Scan for the cell matching the given text and deliver its [x, y] coordinate at center. 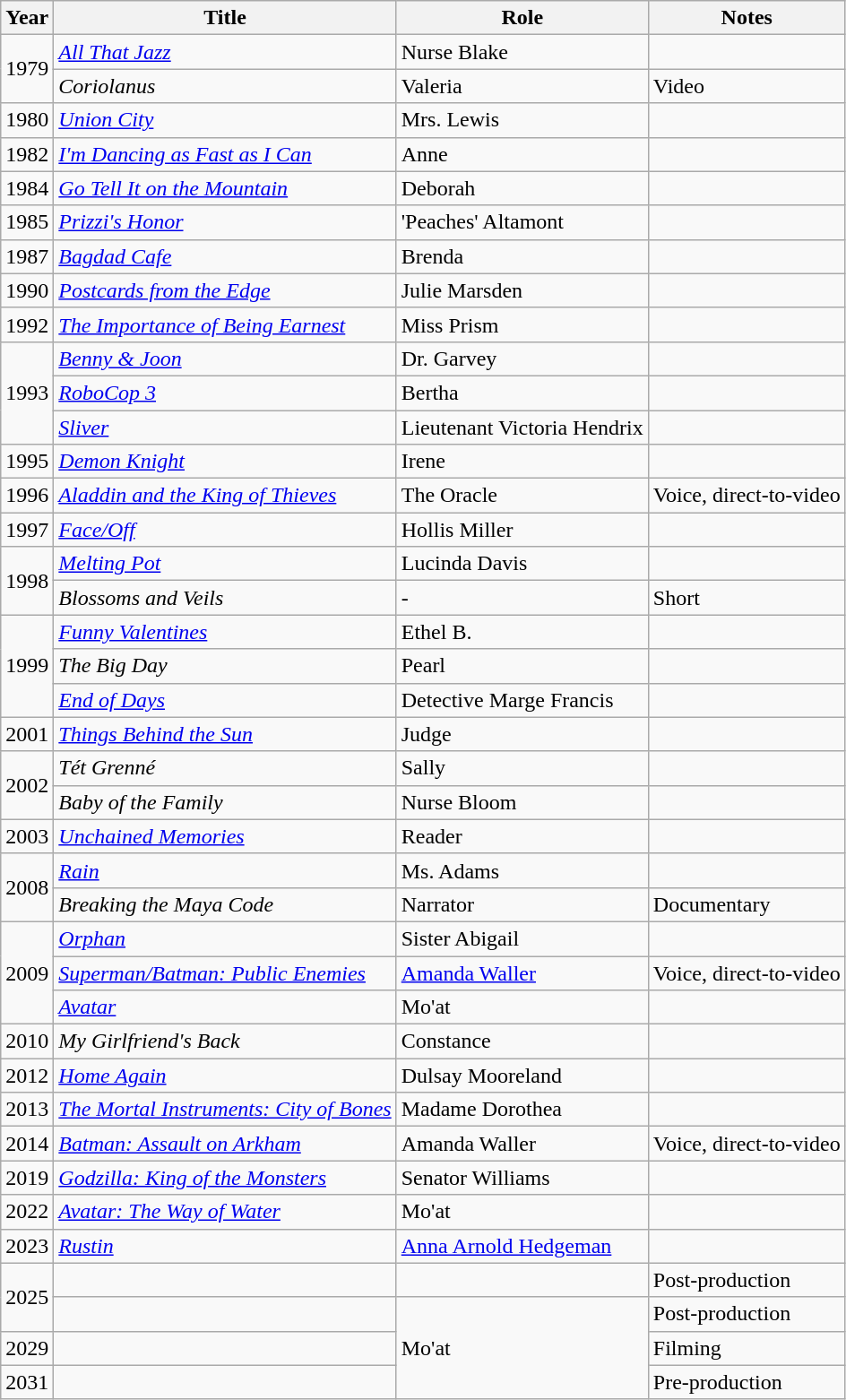
Pearl [522, 666]
Avatar: The Way of Water [225, 1212]
Role [522, 18]
1997 [27, 530]
Notes [747, 18]
Things Behind the Sun [225, 734]
2001 [27, 734]
1998 [27, 581]
2031 [27, 1382]
Dulsay Mooreland [522, 1076]
2014 [27, 1144]
Julie Marsden [522, 290]
2013 [27, 1110]
Nurse Blake [522, 52]
The Oracle [522, 496]
Coriolanus [225, 86]
Breaking the Maya Code [225, 904]
Ms. Adams [522, 870]
Godzilla: King of the Monsters [225, 1178]
Bertha [522, 393]
2009 [27, 972]
Deborah [522, 188]
1995 [27, 462]
Melting Pot [225, 564]
1990 [27, 290]
Funny Valentines [225, 632]
1985 [27, 222]
Blossoms and Veils [225, 598]
1987 [27, 256]
Benny & Joon [225, 359]
2010 [27, 1041]
Prizzi's Honor [225, 222]
Bagdad Cafe [225, 256]
2023 [27, 1246]
Anna Arnold Hedgeman [522, 1246]
Orphan [225, 938]
1999 [27, 666]
2029 [27, 1348]
The Importance of Being Earnest [225, 324]
Batman: Assault on Arkham [225, 1144]
Short [747, 598]
I'm Dancing as Fast as I Can [225, 154]
Senator Williams [522, 1178]
The Big Day [225, 666]
1980 [27, 120]
Baby of the Family [225, 802]
Year [27, 18]
Pre-production [747, 1382]
RoboCop 3 [225, 393]
Aladdin and the King of Thieves [225, 496]
Lieutenant Victoria Hendrix [522, 428]
1996 [27, 496]
Home Again [225, 1076]
Sally [522, 768]
Madame Dorothea [522, 1110]
Nurse Bloom [522, 802]
2012 [27, 1076]
'Peaches' Altamont [522, 222]
Documentary [747, 904]
The Mortal Instruments: City of Bones [225, 1110]
Rustin [225, 1246]
Go Tell It on the Mountain [225, 188]
My Girlfriend's Back [225, 1041]
Dr. Garvey [522, 359]
Judge [522, 734]
Reader [522, 836]
End of Days [225, 700]
1979 [27, 69]
Mrs. Lewis [522, 120]
Union City [225, 120]
1992 [27, 324]
Filming [747, 1348]
Valeria [522, 86]
- [522, 598]
Sister Abigail [522, 938]
2019 [27, 1178]
Constance [522, 1041]
1982 [27, 154]
2003 [27, 836]
Title [225, 18]
Unchained Memories [225, 836]
Video [747, 86]
Brenda [522, 256]
Avatar [225, 1007]
Face/Off [225, 530]
2002 [27, 785]
All That Jazz [225, 52]
Hollis Miller [522, 530]
Narrator [522, 904]
2022 [27, 1212]
2008 [27, 887]
Miss Prism [522, 324]
Superman/Batman: Public Enemies [225, 972]
1993 [27, 393]
Tét Grenné [225, 768]
Detective Marge Francis [522, 700]
Ethel B. [522, 632]
1984 [27, 188]
Anne [522, 154]
Rain [225, 870]
Sliver [225, 428]
Demon Knight [225, 462]
Postcards from the Edge [225, 290]
2025 [27, 1297]
Lucinda Davis [522, 564]
Irene [522, 462]
